Locate the cell with the specified text and output its (X, Y) center coordinate. 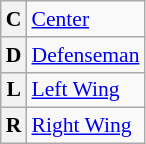
C (14, 19)
Right Wing (85, 126)
Center (85, 19)
L (14, 90)
D (14, 55)
Left Wing (85, 90)
Defenseman (85, 55)
R (14, 126)
